Find where the given text appears and provide that cell's center as (X, Y) coordinate. 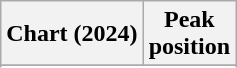
Chart (2024) (72, 34)
Peakposition (189, 34)
